Locate the cell with the specified text and output its (X, Y) center coordinate. 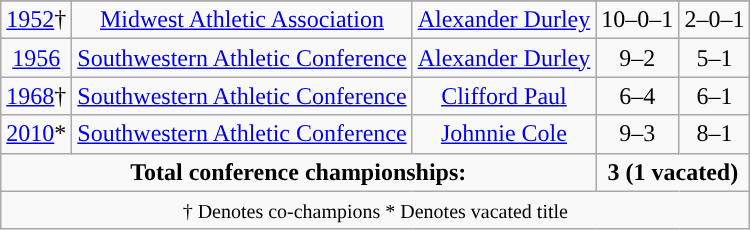
Johnnie Cole (504, 134)
6–4 (638, 96)
Midwest Athletic Association (242, 20)
Clifford Paul (504, 96)
5–1 (714, 58)
Total conference championships: (298, 172)
10–0–1 (638, 20)
9–3 (638, 134)
2–0–1 (714, 20)
6–1 (714, 96)
3 (1 vacated) (673, 172)
1968† (36, 96)
9–2 (638, 58)
† Denotes co-champions * Denotes vacated title (376, 210)
8–1 (714, 134)
1952† (36, 20)
1956 (36, 58)
2010* (36, 134)
